Provide the [X, Y] coordinate of the cell's center where the given text is located.  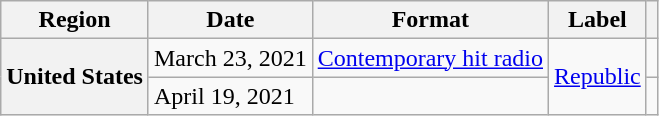
April 19, 2021 [230, 96]
Region [75, 20]
Date [230, 20]
Republic [598, 77]
March 23, 2021 [230, 58]
Format [430, 20]
Label [598, 20]
Contemporary hit radio [430, 58]
United States [75, 77]
